Capture the cell that displays the provided text and extract its [x, y] central coordinate. 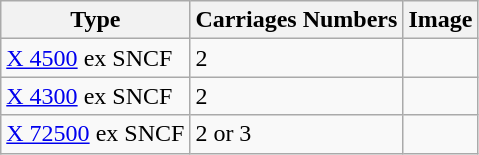
Type [96, 20]
X 72500 ex SNCF [96, 134]
Carriages Numbers [296, 20]
X 4500 ex SNCF [96, 58]
2 or 3 [296, 134]
X 4300 ex SNCF [96, 96]
Image [440, 20]
